For the text-containing cell, return its midpoint in [x, y] coordinate format. 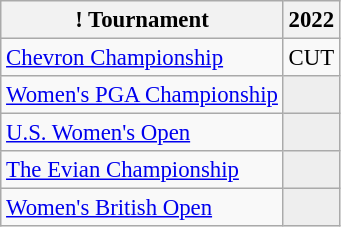
Chevron Championship [142, 58]
CUT [311, 58]
! Tournament [142, 20]
The Evian Championship [142, 170]
U.S. Women's Open [142, 133]
Women's PGA Championship [142, 95]
Women's British Open [142, 208]
2022 [311, 20]
